Locate the cell with the specified text and output its (X, Y) center coordinate. 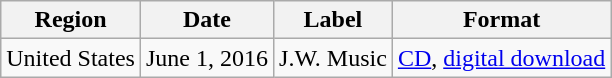
June 1, 2016 (206, 58)
Format (501, 20)
CD, digital download (501, 58)
J.W. Music (334, 58)
Date (206, 20)
Region (71, 20)
Label (334, 20)
United States (71, 58)
